Extract the (X, Y) coordinate from the center of the cell holding the provided text.  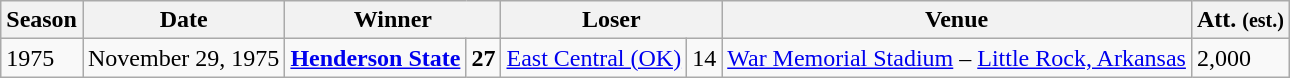
2,000 (1240, 58)
14 (704, 58)
1975 (42, 58)
War Memorial Stadium – Little Rock, Arkansas (957, 58)
Henderson State (376, 58)
27 (484, 58)
Loser (612, 20)
Winner (393, 20)
Att. (est.) (1240, 20)
Date (183, 20)
Venue (957, 20)
November 29, 1975 (183, 58)
Season (42, 20)
East Central (OK) (594, 58)
